Output the [X, Y] coordinate of the center of the cell containing the given text.  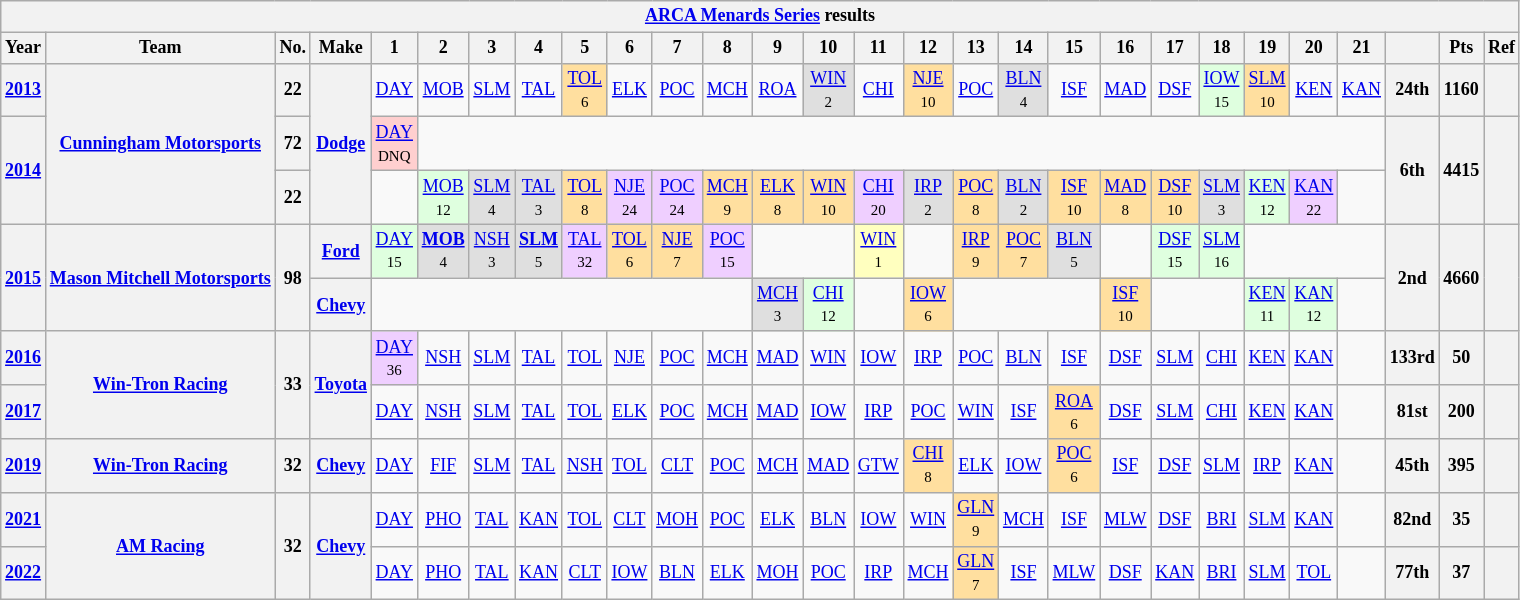
2nd [1412, 278]
TAL3 [539, 197]
395 [1462, 466]
2021 [24, 519]
133rd [1412, 358]
11 [879, 48]
IRP2 [928, 197]
MOB [443, 90]
WIN10 [828, 197]
2 [443, 48]
81st [1412, 412]
Ford [340, 251]
6 [630, 48]
45th [1412, 466]
2022 [24, 573]
MCH3 [778, 305]
33 [292, 384]
2017 [24, 412]
20 [1314, 48]
SLM16 [1222, 251]
NJE10 [928, 90]
POC6 [1074, 466]
4660 [1462, 278]
CHI12 [828, 305]
DSF10 [1175, 197]
POC7 [1024, 251]
98 [292, 278]
17 [1175, 48]
16 [1126, 48]
KAN12 [1314, 305]
POC24 [678, 197]
FIF [443, 466]
ELK8 [778, 197]
12 [928, 48]
Pts [1462, 48]
35 [1462, 519]
Year [24, 48]
5 [584, 48]
DAY15 [394, 251]
37 [1462, 573]
2016 [24, 358]
3 [492, 48]
WIN1 [879, 251]
BLN5 [1074, 251]
GLN7 [976, 573]
TOL8 [584, 197]
2019 [24, 466]
AM Racing [160, 546]
GTW [879, 466]
Make [340, 48]
Team [160, 48]
50 [1462, 358]
TAL32 [584, 251]
DAYDNQ [394, 144]
CHI8 [928, 466]
1 [394, 48]
2015 [24, 278]
MOB4 [443, 251]
7 [678, 48]
KAN22 [1314, 197]
MAD8 [1126, 197]
KEN11 [1267, 305]
82nd [1412, 519]
9 [778, 48]
POC15 [727, 251]
DAY36 [394, 358]
GLN9 [976, 519]
SLM5 [539, 251]
NJE7 [678, 251]
ROA [778, 90]
MOB12 [443, 197]
IRP9 [976, 251]
IOW6 [928, 305]
ARCA Menards Series results [760, 16]
Toyota [340, 384]
SLM3 [1222, 197]
14 [1024, 48]
15 [1074, 48]
NJE [630, 358]
NSH3 [492, 251]
1160 [1462, 90]
IOW15 [1222, 90]
4415 [1462, 170]
NJE24 [630, 197]
10 [828, 48]
21 [1362, 48]
8 [727, 48]
6th [1412, 170]
Mason Mitchell Motorsports [160, 278]
18 [1222, 48]
CHI20 [879, 197]
MCH9 [727, 197]
200 [1462, 412]
13 [976, 48]
Cunningham Motorsports [160, 144]
ROA6 [1074, 412]
SLM4 [492, 197]
KEN12 [1267, 197]
72 [292, 144]
WIN2 [828, 90]
24th [1412, 90]
4 [539, 48]
2013 [24, 90]
77th [1412, 573]
Ref [1502, 48]
2014 [24, 170]
BLN2 [1024, 197]
Dodge [340, 144]
19 [1267, 48]
SLM10 [1267, 90]
No. [292, 48]
DSF15 [1175, 251]
POC8 [976, 197]
BLN4 [1024, 90]
